From the cell containing the given text, extract its center point as (X, Y) coordinate. 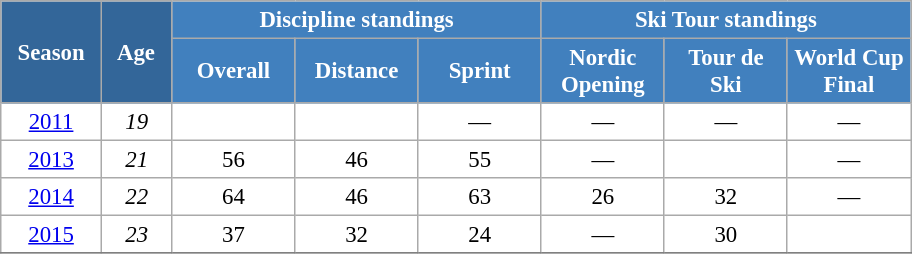
21 (136, 160)
Ski Tour standings (726, 20)
2013 (52, 160)
Distance (356, 72)
55 (480, 160)
Tour deSki (726, 72)
NordicOpening (602, 72)
2011 (52, 122)
30 (726, 235)
Discipline standings (356, 20)
37 (234, 235)
Overall (234, 72)
24 (480, 235)
64 (234, 197)
Age (136, 52)
22 (136, 197)
56 (234, 160)
Sprint (480, 72)
2015 (52, 235)
19 (136, 122)
63 (480, 197)
23 (136, 235)
Season (52, 52)
26 (602, 197)
2014 (52, 197)
World CupFinal (848, 72)
